Return [x, y] of the center of cell containing provided text 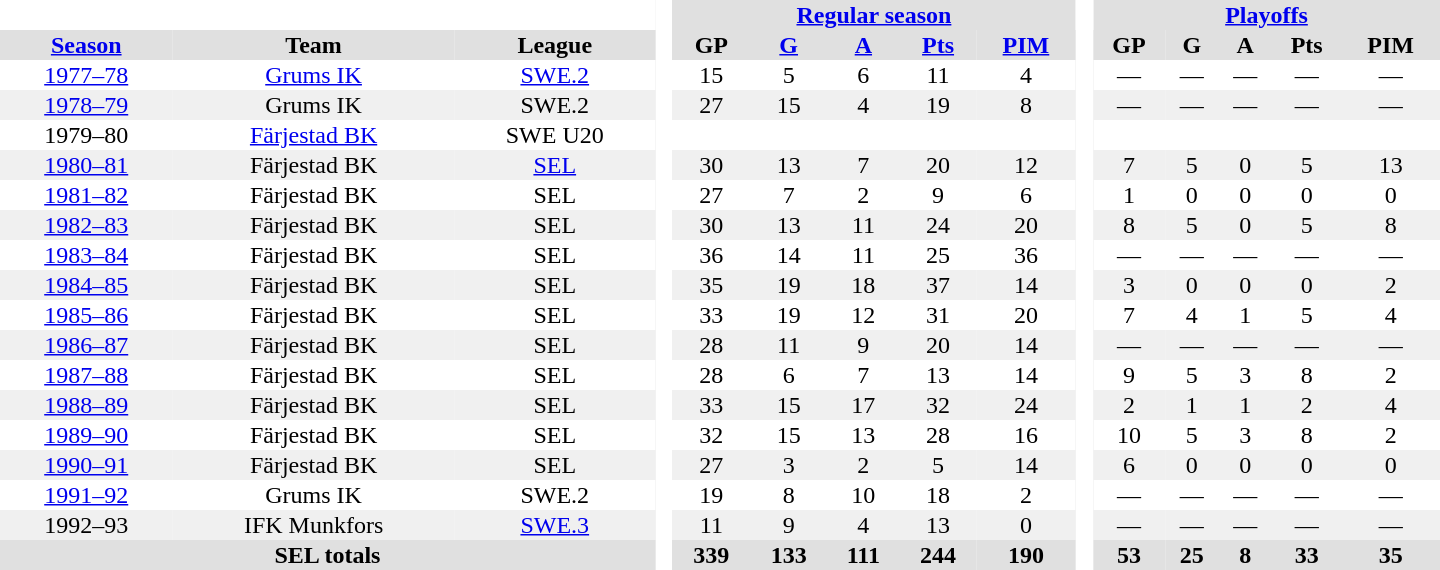
Season [86, 45]
1992–93 [86, 525]
111 [863, 555]
1980–81 [86, 165]
1984–85 [86, 285]
1991–92 [86, 495]
339 [712, 555]
SEL totals [328, 555]
17 [863, 405]
SWE.3 [555, 525]
1985–86 [86, 315]
133 [788, 555]
53 [1129, 555]
1987–88 [86, 375]
37 [938, 285]
IFK Munkfors [313, 525]
Regular season [874, 15]
1982–83 [86, 225]
1977–78 [86, 75]
League [555, 45]
1979–80 [86, 135]
1988–89 [86, 405]
1990–91 [86, 465]
31 [938, 315]
16 [1026, 435]
Playoffs [1266, 15]
1983–84 [86, 255]
1989–90 [86, 435]
1986–87 [86, 345]
244 [938, 555]
Team [313, 45]
190 [1026, 555]
1981–82 [86, 195]
SWE U20 [555, 135]
1978–79 [86, 105]
